Identify which cell holds the provided text, then report its [X, Y] central coordinate. 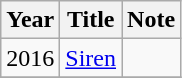
Title [91, 20]
Year [30, 20]
Siren [91, 58]
Note [152, 20]
2016 [30, 58]
